Pinpoint the cell where the given text exists, returning its (X, Y) midpoint coordinate. 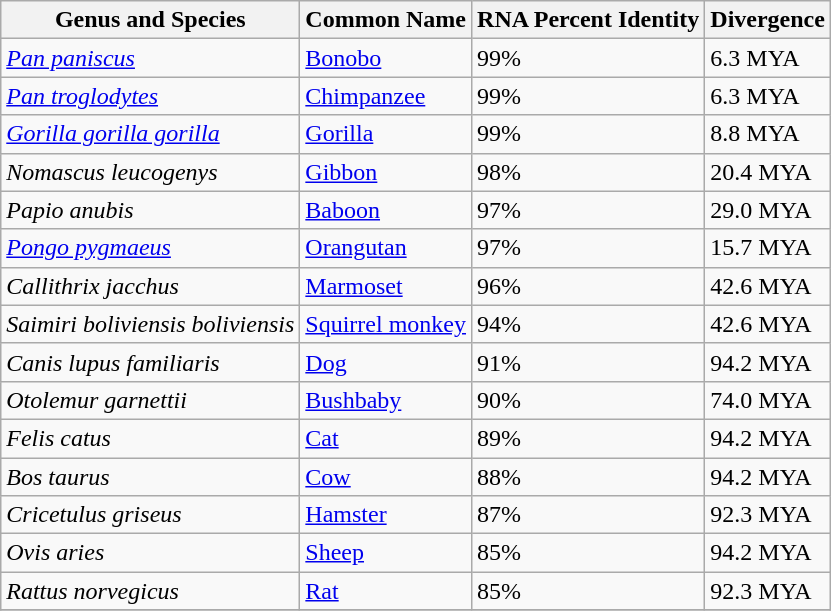
Orangutan (386, 248)
87% (588, 515)
Squirrel monkey (386, 324)
88% (588, 477)
Bushbaby (386, 400)
20.4 MYA (768, 172)
Felis catus (150, 438)
Bos taurus (150, 477)
Canis lupus familiaris (150, 362)
Genus and Species (150, 20)
Rat (386, 591)
Cow (386, 477)
Otolemur garnettii (150, 400)
15.7 MYA (768, 248)
8.8 MYA (768, 134)
Dog (386, 362)
96% (588, 286)
Bonobo (386, 58)
Gorilla (386, 134)
91% (588, 362)
Papio anubis (150, 210)
Gibbon (386, 172)
Common Name (386, 20)
Rattus norvegicus (150, 591)
89% (588, 438)
Pongo pygmaeus (150, 248)
29.0 MYA (768, 210)
Chimpanzee (386, 96)
Cat (386, 438)
Nomascus leucogenys (150, 172)
Marmoset (386, 286)
Baboon (386, 210)
Pan paniscus (150, 58)
Divergence (768, 20)
94% (588, 324)
Hamster (386, 515)
Gorilla gorilla gorilla (150, 134)
90% (588, 400)
Callithrix jacchus (150, 286)
Sheep (386, 553)
Ovis aries (150, 553)
Cricetulus griseus (150, 515)
Pan troglodytes (150, 96)
74.0 MYA (768, 400)
Saimiri boliviensis boliviensis (150, 324)
98% (588, 172)
RNA Percent Identity (588, 20)
